Identify which cell holds the provided text, then report its [X, Y] central coordinate. 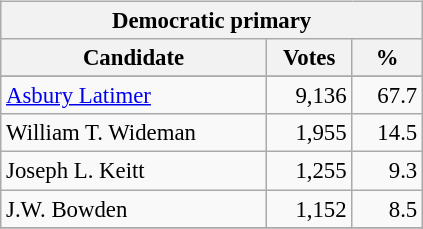
1,955 [309, 133]
1,152 [309, 209]
9,136 [309, 96]
8.5 [388, 209]
1,255 [309, 171]
67.7 [388, 96]
William T. Wideman [134, 133]
14.5 [388, 133]
9.3 [388, 171]
Votes [309, 58]
J.W. Bowden [134, 209]
Joseph L. Keitt [134, 171]
Asbury Latimer [134, 96]
Democratic primary [212, 21]
% [388, 58]
Candidate [134, 58]
